Extract the (X, Y) coordinate from the center of the cell holding the provided text.  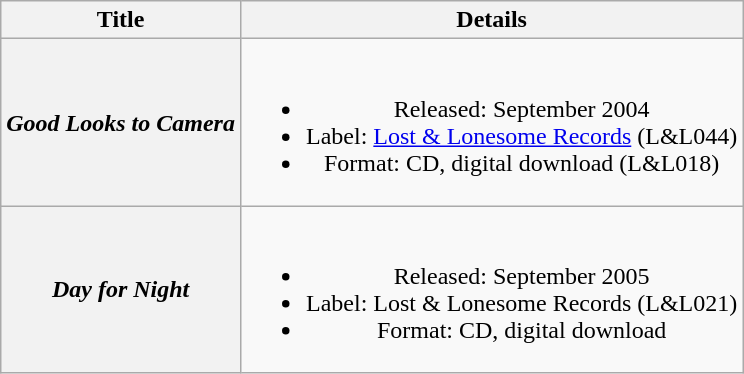
Details (491, 20)
Day for Night (121, 290)
Title (121, 20)
Good Looks to Camera (121, 122)
Released: September 2004Label: Lost & Lonesome Records (L&L044)Format: CD, digital download (L&L018) (491, 122)
Released: September 2005Label: Lost & Lonesome Records (L&L021)Format: CD, digital download (491, 290)
